Output the (x, y) coordinate of the center of the cell containing the given text.  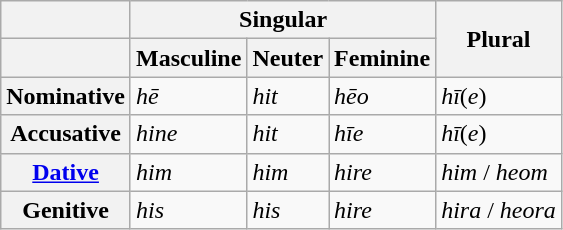
Nominative (66, 96)
Singular (282, 20)
Dative (66, 172)
hē (188, 96)
Masculine (188, 58)
hira / heora (499, 210)
Accusative (66, 134)
hīe (382, 134)
him / heom (499, 172)
Neuter (288, 58)
Feminine (382, 58)
hine (188, 134)
Genitive (66, 210)
Plural (499, 39)
hēo (382, 96)
